Find where the given text appears and provide that cell's center as [x, y] coordinate. 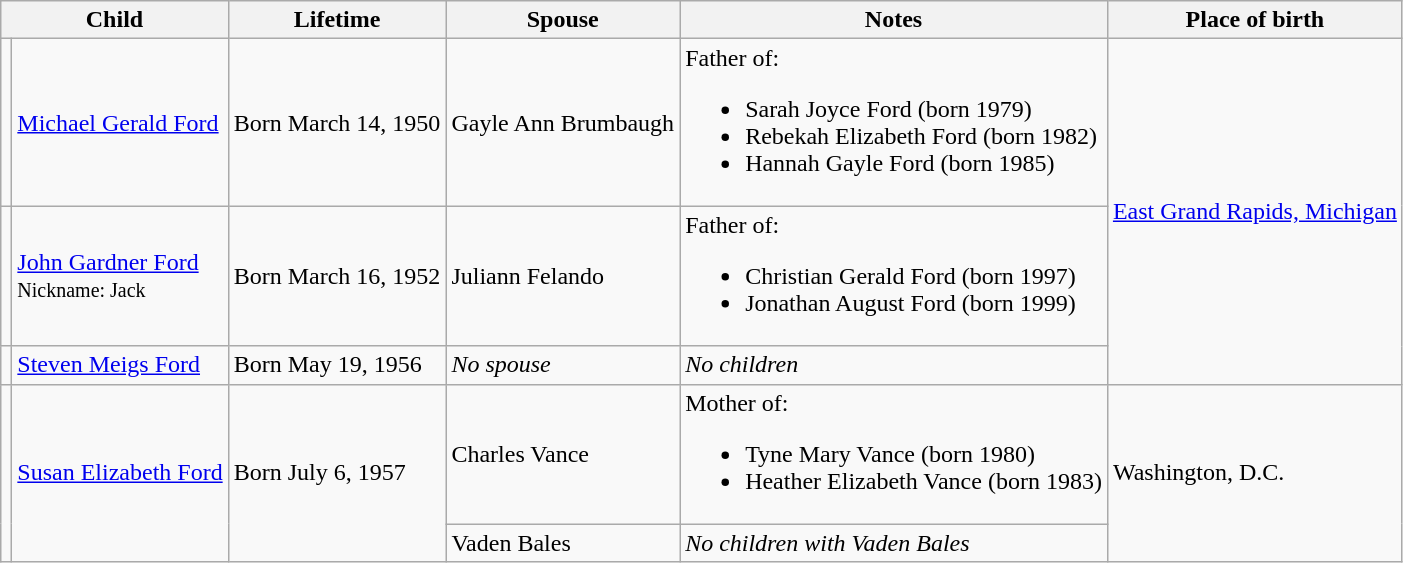
Juliann Felando [563, 276]
Michael Gerald Ford [120, 122]
John Gardner FordNickname: Jack [120, 276]
No children with Vaden Bales [894, 543]
Washington, D.C. [1254, 473]
Born May 19, 1956 [337, 365]
No spouse [563, 365]
Notes [894, 20]
Father of:Christian Gerald Ford (born 1997)Jonathan August Ford (born 1999) [894, 276]
Charles Vance [563, 454]
East Grand Rapids, Michigan [1254, 212]
Place of birth [1254, 20]
Mother of:Tyne Mary Vance (born 1980)Heather Elizabeth Vance (born 1983) [894, 454]
Steven Meigs Ford [120, 365]
Spouse [563, 20]
Father of:Sarah Joyce Ford (born 1979)Rebekah Elizabeth Ford (born 1982)Hannah Gayle Ford (born 1985) [894, 122]
Vaden Bales [563, 543]
Born March 16, 1952 [337, 276]
Born July 6, 1957 [337, 473]
Susan Elizabeth Ford [120, 473]
Born March 14, 1950 [337, 122]
Gayle Ann Brumbaugh [563, 122]
Child [114, 20]
No children [894, 365]
Lifetime [337, 20]
